Extract the (x, y) coordinate from the center of the cell holding the provided text.  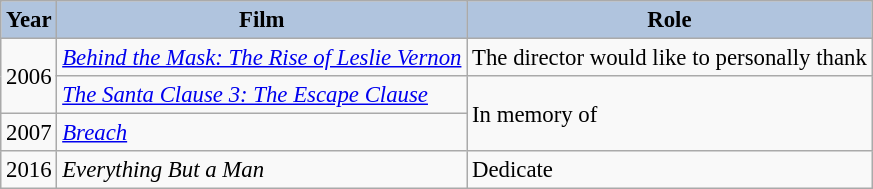
Year (29, 20)
Film (262, 20)
Behind the Mask: The Rise of Leslie Vernon (262, 58)
Dedicate (670, 170)
Role (670, 20)
The director would like to personally thank (670, 58)
2007 (29, 133)
In memory of (670, 114)
Everything But a Man (262, 170)
Breach (262, 133)
2016 (29, 170)
2006 (29, 76)
The Santa Clause 3: The Escape Clause (262, 95)
